Identify which cell holds the provided text, then report its [x, y] central coordinate. 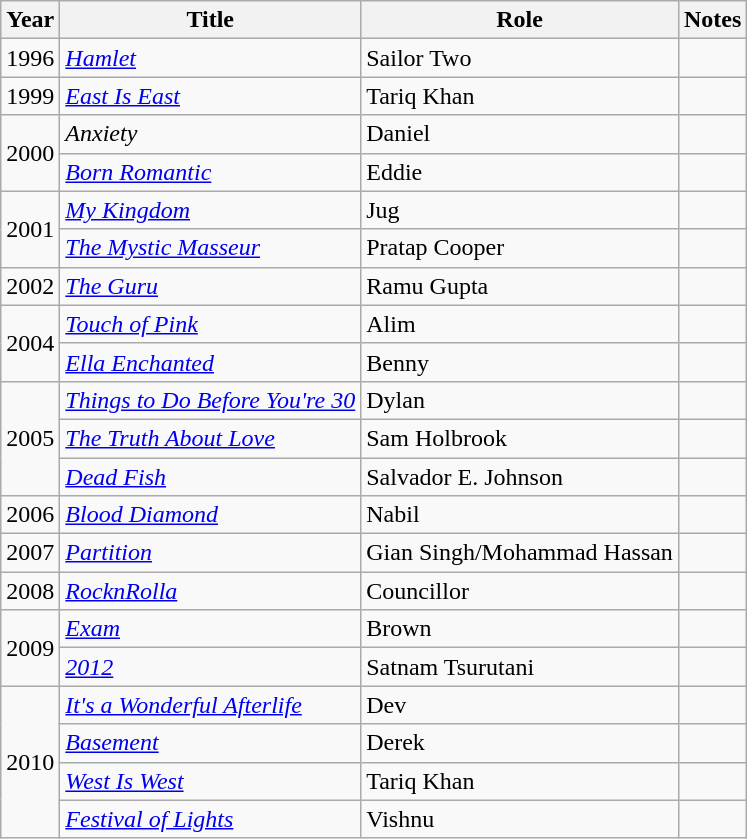
1996 [30, 58]
Vishnu [520, 819]
Councillor [520, 591]
Pratap Cooper [520, 248]
Dylan [520, 400]
Partition [210, 553]
Daniel [520, 134]
Basement [210, 743]
Notes [712, 20]
2001 [30, 229]
2009 [30, 648]
Nabil [520, 515]
Things to Do Before You're 30 [210, 400]
The Mystic Masseur [210, 248]
Benny [520, 362]
Sam Holbrook [520, 438]
1999 [30, 96]
Year [30, 20]
Eddie [520, 172]
2006 [30, 515]
2010 [30, 762]
Dev [520, 705]
Born Romantic [210, 172]
Jug [520, 210]
Title [210, 20]
Sailor Two [520, 58]
2002 [30, 286]
Satnam Tsurutani [520, 667]
Ella Enchanted [210, 362]
Derek [520, 743]
2008 [30, 591]
Exam [210, 629]
Touch of Pink [210, 324]
Hamlet [210, 58]
Blood Diamond [210, 515]
Anxiety [210, 134]
My Kingdom [210, 210]
Role [520, 20]
The Truth About Love [210, 438]
2012 [210, 667]
West Is West [210, 781]
2005 [30, 438]
East Is East [210, 96]
Alim [520, 324]
2004 [30, 343]
The Guru [210, 286]
Dead Fish [210, 477]
Ramu Gupta [520, 286]
Gian Singh/Mohammad Hassan [520, 553]
Brown [520, 629]
2007 [30, 553]
Salvador E. Johnson [520, 477]
It's a Wonderful Afterlife [210, 705]
RocknRolla [210, 591]
2000 [30, 153]
Festival of Lights [210, 819]
